From the cell containing the given text, extract its center point as (X, Y) coordinate. 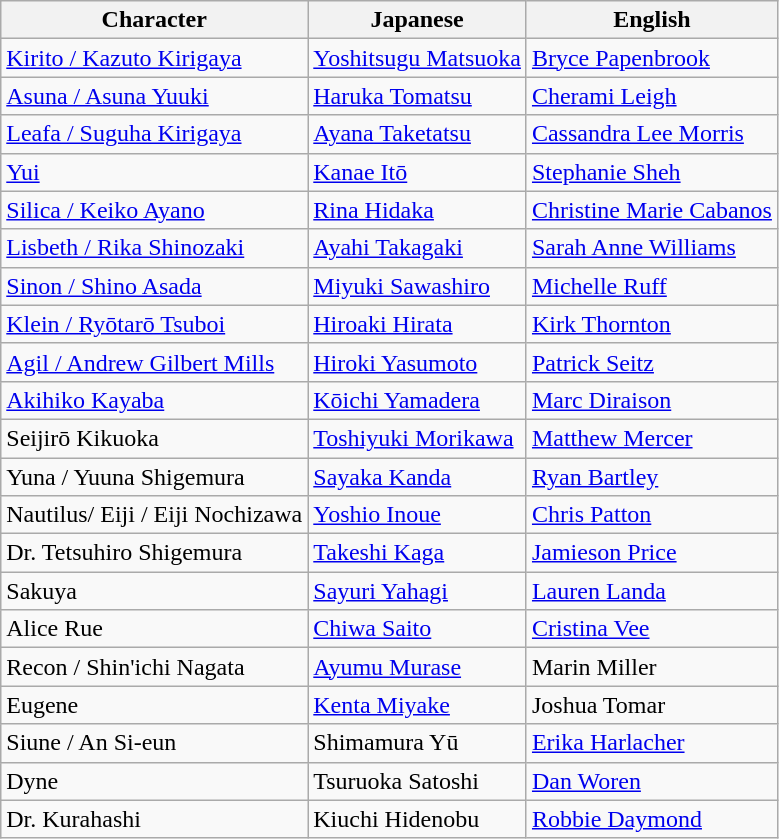
Cherami Leigh (652, 96)
Lisbeth / Rika Shinozaki (154, 248)
Yui (154, 172)
Sayaka Kanda (418, 477)
Takeshi Kaga (418, 553)
Yoshio Inoue (418, 515)
Miyuki Sawashiro (418, 286)
Kiuchi Hidenobu (418, 819)
Sinon / Shino Asada (154, 286)
Christine Marie Cabanos (652, 210)
Seijirō Kikuoka (154, 438)
Alice Rue (154, 629)
Kirk Thornton (652, 324)
Sakuya (154, 591)
Silica / Keiko Ayano (154, 210)
Kenta Miyake (418, 705)
Dr. Kurahashi (154, 819)
Haruka Tomatsu (418, 96)
Kirito / Kazuto Kirigaya (154, 58)
Leafa / Suguha Kirigaya (154, 134)
Dan Woren (652, 781)
Nautilus/ Eiji / Eiji Nochizawa (154, 515)
Chris Patton (652, 515)
Shimamura Yū (418, 743)
Ayana Taketatsu (418, 134)
Kōichi Yamadera (418, 400)
Japanese (418, 20)
Toshiyuki Morikawa (418, 438)
Stephanie Sheh (652, 172)
Asuna / Asuna Yuuki (154, 96)
English (652, 20)
Hiroki Yasumoto (418, 362)
Erika Harlacher (652, 743)
Marc Diraison (652, 400)
Patrick Seitz (652, 362)
Cassandra Lee Morris (652, 134)
Marin Miller (652, 667)
Bryce Papenbrook (652, 58)
Michelle Ruff (652, 286)
Agil / Andrew Gilbert Mills (154, 362)
Ayumu Murase (418, 667)
Rina Hidaka (418, 210)
Recon / Shin'ichi Nagata (154, 667)
Yoshitsugu Matsuoka (418, 58)
Siune / An Si-eun (154, 743)
Hiroaki Hirata (418, 324)
Joshua Tomar (652, 705)
Dyne (154, 781)
Robbie Daymond (652, 819)
Klein / Ryōtarō Tsuboi (154, 324)
Akihiko Kayaba (154, 400)
Cristina Vee (652, 629)
Ryan Bartley (652, 477)
Sarah Anne Williams (652, 248)
Matthew Mercer (652, 438)
Dr. Tetsuhiro Shigemura (154, 553)
Sayuri Yahagi (418, 591)
Ayahi Takagaki (418, 248)
Tsuruoka Satoshi (418, 781)
Lauren Landa (652, 591)
Kanae Itō (418, 172)
Chiwa Saito (418, 629)
Yuna / Yuuna Shigemura (154, 477)
Eugene (154, 705)
Jamieson Price (652, 553)
Character (154, 20)
